Search for the cell housing the specified text and yield its (x, y) center coordinate. 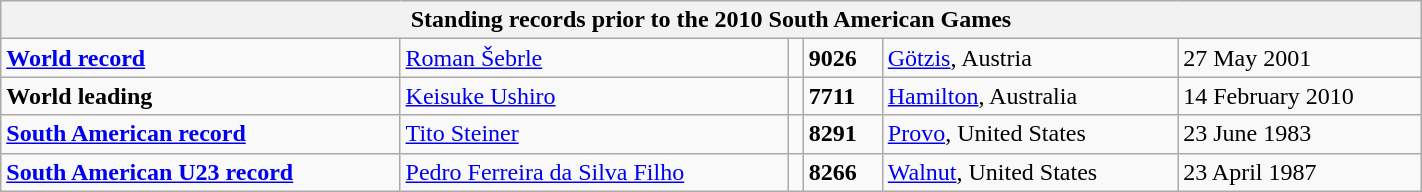
World record (200, 58)
Pedro Ferreira da Silva Filho (594, 172)
Provo, United States (1030, 134)
World leading (200, 96)
14 February 2010 (1300, 96)
Tito Steiner (594, 134)
Roman Šebrle (594, 58)
Standing records prior to the 2010 South American Games (711, 20)
Keisuke Ushiro (594, 96)
23 June 1983 (1300, 134)
23 April 1987 (1300, 172)
South American U23 record (200, 172)
South American record (200, 134)
8291 (842, 134)
8266 (842, 172)
Hamilton, Australia (1030, 96)
7711 (842, 96)
Götzis, Austria (1030, 58)
9026 (842, 58)
Walnut, United States (1030, 172)
27 May 2001 (1300, 58)
